For the text-containing cell, return its midpoint in [x, y] coordinate format. 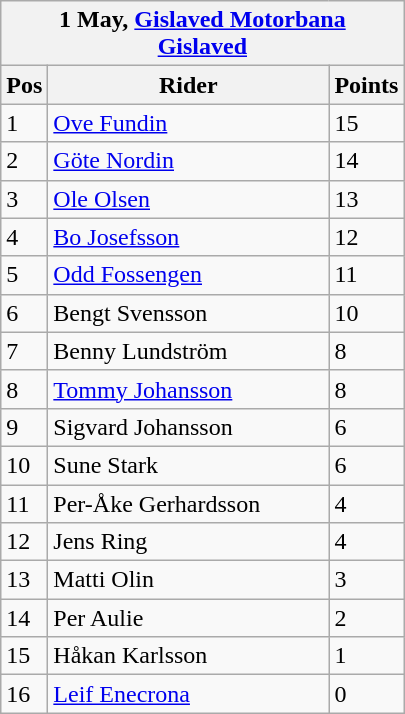
1 May, Gislaved MotorbanaGislaved [202, 34]
Benny Lundström [188, 351]
Sune Stark [188, 465]
Jens Ring [188, 542]
Points [366, 85]
Odd Fossengen [188, 275]
Tommy Johansson [188, 389]
Leif Enecrona [188, 694]
Pos [24, 85]
Håkan Karlsson [188, 656]
16 [24, 694]
Göte Nordin [188, 161]
0 [366, 694]
Matti Olin [188, 580]
7 [24, 351]
Ove Fundin [188, 123]
5 [24, 275]
Per-Åke Gerhardsson [188, 503]
Ole Olsen [188, 199]
9 [24, 427]
Bo Josefsson [188, 237]
Bengt Svensson [188, 313]
Per Aulie [188, 618]
Sigvard Johansson [188, 427]
Rider [188, 85]
